Pinpoint the cell where the given text exists, returning its (X, Y) midpoint coordinate. 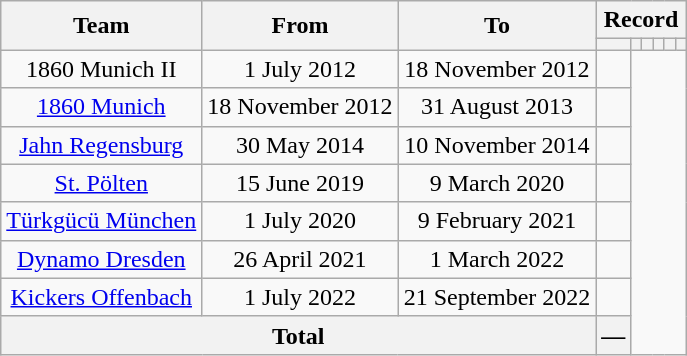
Team (102, 26)
Türkgücü München (102, 221)
30 May 2014 (300, 145)
1 July 2012 (300, 69)
Jahn Regensburg (102, 145)
To (497, 26)
Record (641, 20)
9 February 2021 (497, 221)
10 November 2014 (497, 145)
1 July 2020 (300, 221)
1 July 2022 (300, 297)
31 August 2013 (497, 107)
From (300, 26)
9 March 2020 (497, 183)
Kickers Offenbach (102, 297)
Dynamo Dresden (102, 259)
— (614, 335)
15 June 2019 (300, 183)
1 March 2022 (497, 259)
1860 Munich II (102, 69)
26 April 2021 (300, 259)
St. Pölten (102, 183)
21 September 2022 (497, 297)
Total (298, 335)
1860 Munich (102, 107)
